Identify which cell holds the provided text, then report its (x, y) central coordinate. 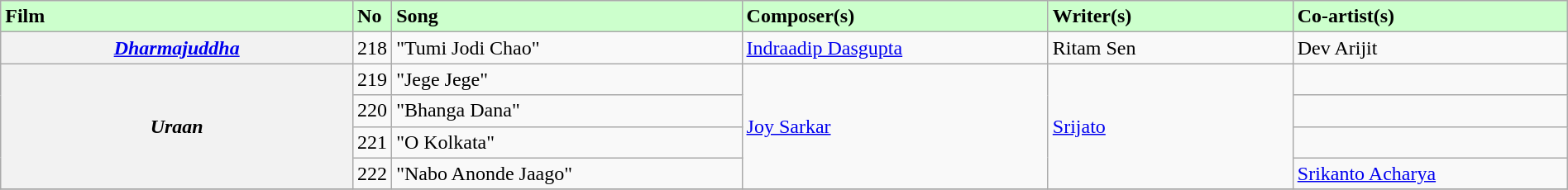
"Bhanga Dana" (567, 111)
Indraadip Dasgupta (895, 48)
Writer(s) (1170, 17)
219 (372, 79)
Song (567, 17)
218 (372, 48)
No (372, 17)
220 (372, 111)
Film (177, 17)
Dharmajuddha (177, 48)
222 (372, 173)
"Nabo Anonde Jaago" (567, 173)
Uraan (177, 126)
Dev Arijit (1430, 48)
Srikanto Acharya (1430, 173)
"Tumi Jodi Chao" (567, 48)
"O Kolkata" (567, 142)
"Jege Jege" (567, 79)
221 (372, 142)
Ritam Sen (1170, 48)
Composer(s) (895, 17)
Co-artist(s) (1430, 17)
Srijato (1170, 126)
Joy Sarkar (895, 126)
